From the cell containing the given text, extract its center point as [X, Y] coordinate. 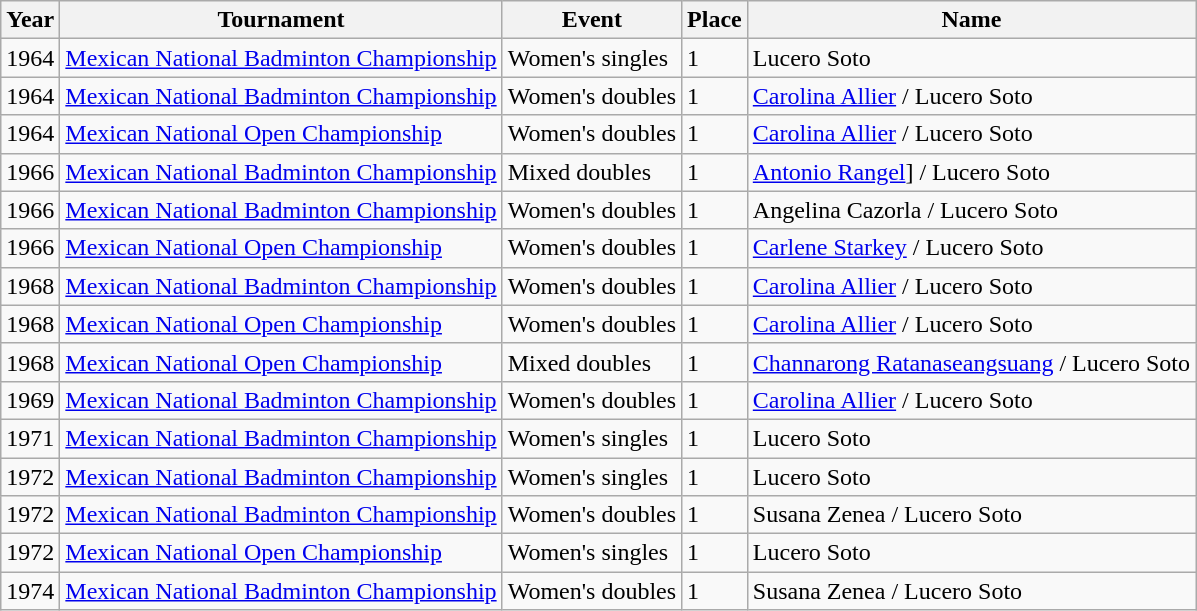
Channarong Ratanaseangsuang / Lucero Soto [971, 362]
Place [715, 20]
1971 [30, 438]
1969 [30, 400]
Name [971, 20]
Year [30, 20]
Tournament [281, 20]
Antonio Rangel] / Lucero Soto [971, 172]
1974 [30, 591]
Carlene Starkey / Lucero Soto [971, 248]
Angelina Cazorla / Lucero Soto [971, 210]
Event [592, 20]
